Determine the [x, y] coordinate at the center of the cell enclosing the given text.  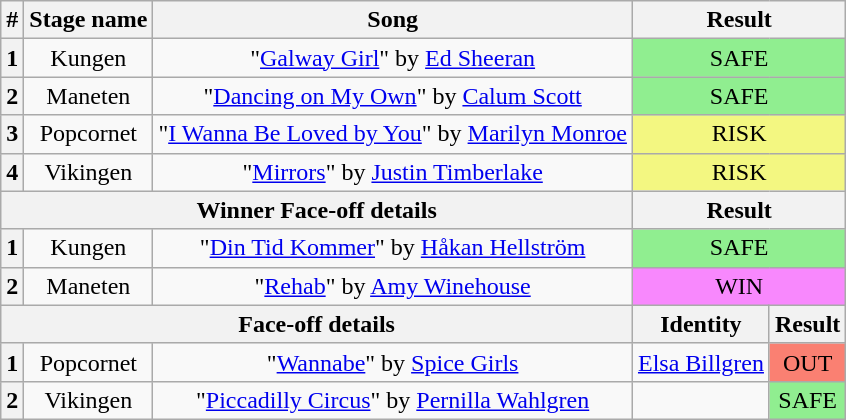
"Galway Girl" by Ed Sheeran [393, 58]
"Mirrors" by Justin Timberlake [393, 172]
"Rehab" by Amy Winehouse [393, 286]
"Piccadilly Circus" by Pernilla Wahlgren [393, 400]
# [12, 20]
Song [393, 20]
"I Wanna Be Loved by You" by Marilyn Monroe [393, 134]
Stage name [88, 20]
"Din Tid Kommer" by Håkan Hellström [393, 248]
3 [12, 134]
Elsa Billgren [700, 362]
"Wannabe" by Spice Girls [393, 362]
Winner Face-off details [317, 210]
"Dancing on My Own" by Calum Scott [393, 96]
Identity [700, 324]
WIN [738, 286]
OUT [807, 362]
4 [12, 172]
Face-off details [317, 324]
